Scan for the cell matching the given text and deliver its [x, y] coordinate at center. 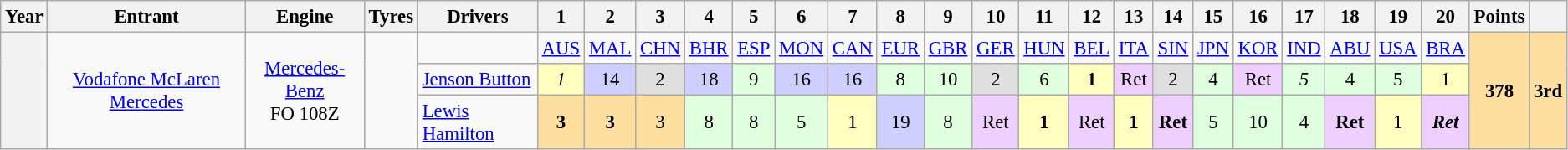
HUN [1044, 49]
Entrant [146, 17]
20 [1446, 17]
CAN [852, 49]
Year [24, 17]
BHR [708, 49]
BRA [1446, 49]
GBR [947, 49]
Points [1499, 17]
Drivers [477, 17]
3rd [1548, 91]
ABU [1350, 49]
GER [996, 49]
Vodafone McLaren Mercedes [146, 91]
BEL [1092, 49]
EUR [900, 49]
12 [1092, 17]
Lewis Hamilton [477, 122]
KOR [1258, 49]
11 [1044, 17]
SIN [1173, 49]
MON [802, 49]
AUS [561, 49]
Engine [305, 17]
IND [1304, 49]
ITA [1135, 49]
ESP [754, 49]
USA [1398, 49]
Tyres [391, 17]
Jenson Button [477, 80]
13 [1135, 17]
CHN [661, 49]
Mercedes-BenzFO 108Z [305, 91]
378 [1499, 91]
15 [1213, 17]
JPN [1213, 49]
17 [1304, 17]
MAL [609, 49]
7 [852, 17]
